Capture the cell that displays the provided text and extract its (x, y) central coordinate. 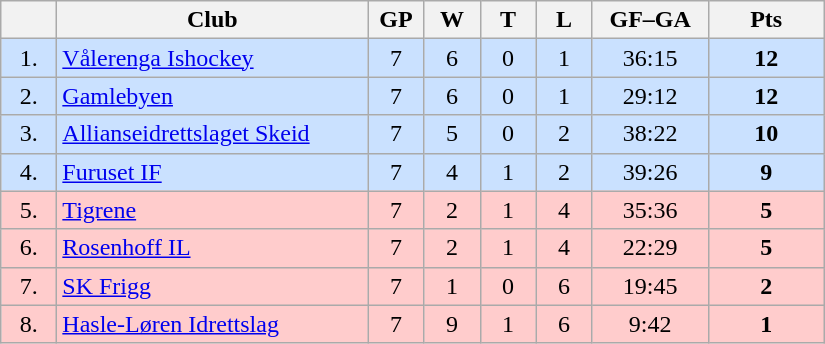
SK Frigg (212, 286)
10 (766, 134)
GF–GA (650, 20)
Gamlebyen (212, 96)
6. (29, 248)
Pts (766, 20)
29:12 (650, 96)
35:36 (650, 210)
L (564, 20)
9:42 (650, 324)
T (508, 20)
Club (212, 20)
GP (396, 20)
39:26 (650, 172)
Rosenhoff IL (212, 248)
38:22 (650, 134)
5. (29, 210)
22:29 (650, 248)
Furuset IF (212, 172)
W (452, 20)
Vålerenga Ishockey (212, 58)
36:15 (650, 58)
Tigrene (212, 210)
Allianseidrettslaget Skeid (212, 134)
Hasle-Løren Idrettslag (212, 324)
4. (29, 172)
3. (29, 134)
1. (29, 58)
2. (29, 96)
7. (29, 286)
8. (29, 324)
19:45 (650, 286)
